Identify which cell holds the provided text, then report its [x, y] central coordinate. 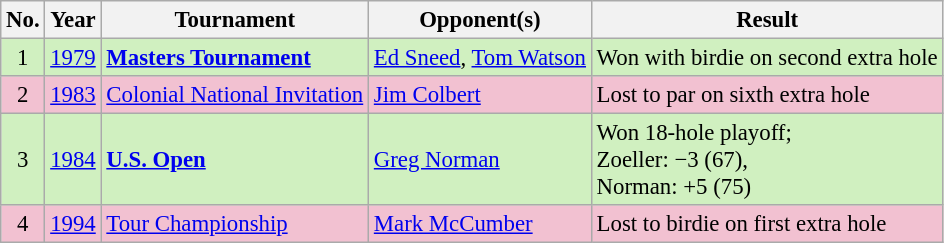
3 [23, 160]
Lost to birdie on first extra hole [767, 224]
Greg Norman [480, 160]
Tour Championship [234, 224]
Lost to par on sixth extra hole [767, 95]
Opponent(s) [480, 20]
Won 18-hole playoff;Zoeller: −3 (67),Norman: +5 (75) [767, 160]
1994 [73, 224]
Result [767, 20]
Won with birdie on second extra hole [767, 58]
Colonial National Invitation [234, 95]
1984 [73, 160]
U.S. Open [234, 160]
Ed Sneed, Tom Watson [480, 58]
4 [23, 224]
2 [23, 95]
Year [73, 20]
Jim Colbert [480, 95]
1 [23, 58]
Mark McCumber [480, 224]
No. [23, 20]
1979 [73, 58]
1983 [73, 95]
Tournament [234, 20]
Masters Tournament [234, 58]
